Extract the (x, y) coordinate from the center of the cell holding the provided text.  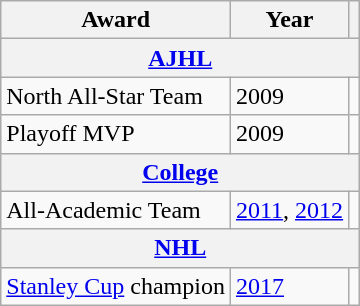
Award (116, 20)
All-Academic Team (116, 210)
AJHL (180, 58)
Playoff MVP (116, 134)
2011, 2012 (289, 210)
Stanley Cup champion (116, 286)
2017 (289, 286)
NHL (180, 248)
College (180, 172)
North All-Star Team (116, 96)
Year (289, 20)
